Return (x, y) of the center of cell containing provided text 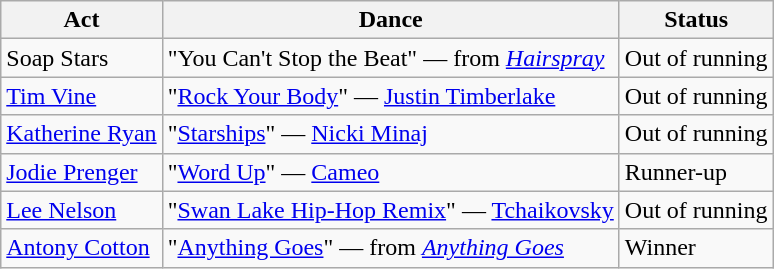
Jodie Prenger (82, 172)
Lee Nelson (82, 210)
"You Can't Stop the Beat" — from Hairspray (390, 58)
Tim Vine (82, 96)
Runner-up (696, 172)
Soap Stars (82, 58)
Katherine Ryan (82, 134)
"Starships" — Nicki Minaj (390, 134)
"Anything Goes" — from Anything Goes (390, 248)
"Word Up" — Cameo (390, 172)
Status (696, 20)
Antony Cotton (82, 248)
"Rock Your Body" — Justin Timberlake (390, 96)
Act (82, 20)
"Swan Lake Hip-Hop Remix" — Tchaikovsky (390, 210)
Winner (696, 248)
Dance (390, 20)
